Locate the cell with the specified text and output its (x, y) center coordinate. 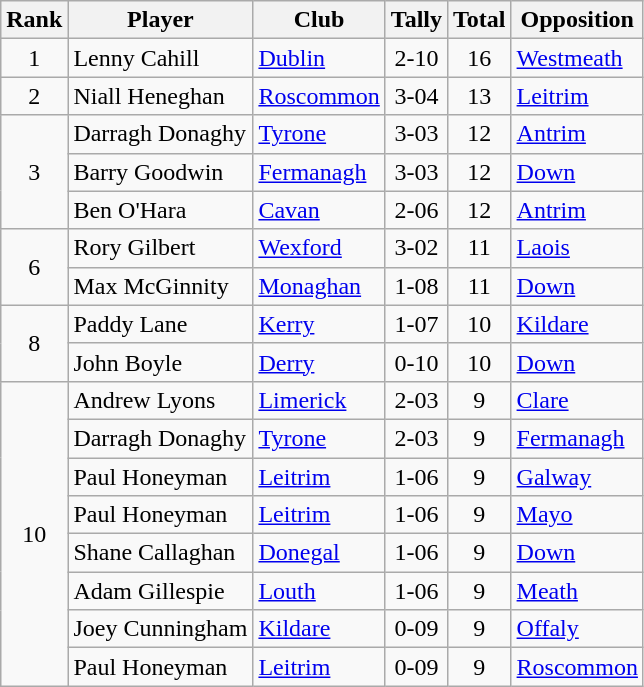
Joey Cunningham (160, 629)
Offaly (577, 629)
Tally (416, 20)
Kerry (319, 324)
Ben O'Hara (160, 210)
Wexford (319, 248)
0-10 (416, 362)
Meath (577, 591)
Andrew Lyons (160, 400)
Derry (319, 362)
Limerick (319, 400)
Barry Goodwin (160, 172)
Cavan (319, 210)
Total (480, 20)
Laois (577, 248)
Louth (319, 591)
1-07 (416, 324)
Clare (577, 400)
13 (480, 96)
3 (34, 172)
2-06 (416, 210)
Player (160, 20)
Lenny Cahill (160, 58)
Galway (577, 477)
16 (480, 58)
Dublin (319, 58)
2 (34, 96)
1-08 (416, 286)
Donegal (319, 553)
Monaghan (319, 286)
3-02 (416, 248)
Max McGinnity (160, 286)
2-10 (416, 58)
Shane Callaghan (160, 553)
Mayo (577, 515)
6 (34, 267)
Westmeath (577, 58)
Opposition (577, 20)
Adam Gillespie (160, 591)
1 (34, 58)
Rory Gilbert (160, 248)
3-04 (416, 96)
Rank (34, 20)
Club (319, 20)
Niall Heneghan (160, 96)
8 (34, 343)
Paddy Lane (160, 324)
John Boyle (160, 362)
